Return (x, y) of the center of cell containing provided text 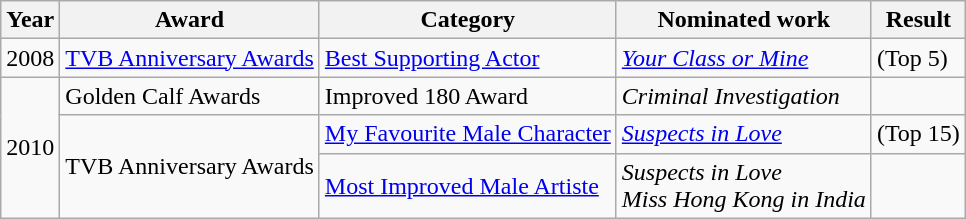
Category (468, 20)
(Top 15) (918, 134)
Most Improved Male Artiste (468, 186)
Criminal Investigation (744, 96)
Suspects in LoveMiss Hong Kong in India (744, 186)
2008 (30, 58)
Golden Calf Awards (190, 96)
Award (190, 20)
Nominated work (744, 20)
My Favourite Male Character (468, 134)
Improved 180 Award (468, 96)
Result (918, 20)
Suspects in Love (744, 134)
Best Supporting Actor (468, 58)
Your Class or Mine (744, 58)
2010 (30, 148)
(Top 5) (918, 58)
Year (30, 20)
